For the text-containing cell, return its midpoint in [x, y] coordinate format. 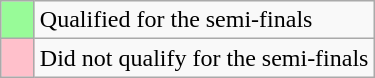
Did not qualify for the semi-finals [204, 58]
Qualified for the semi-finals [204, 20]
